For the text-containing cell, return its midpoint in [x, y] coordinate format. 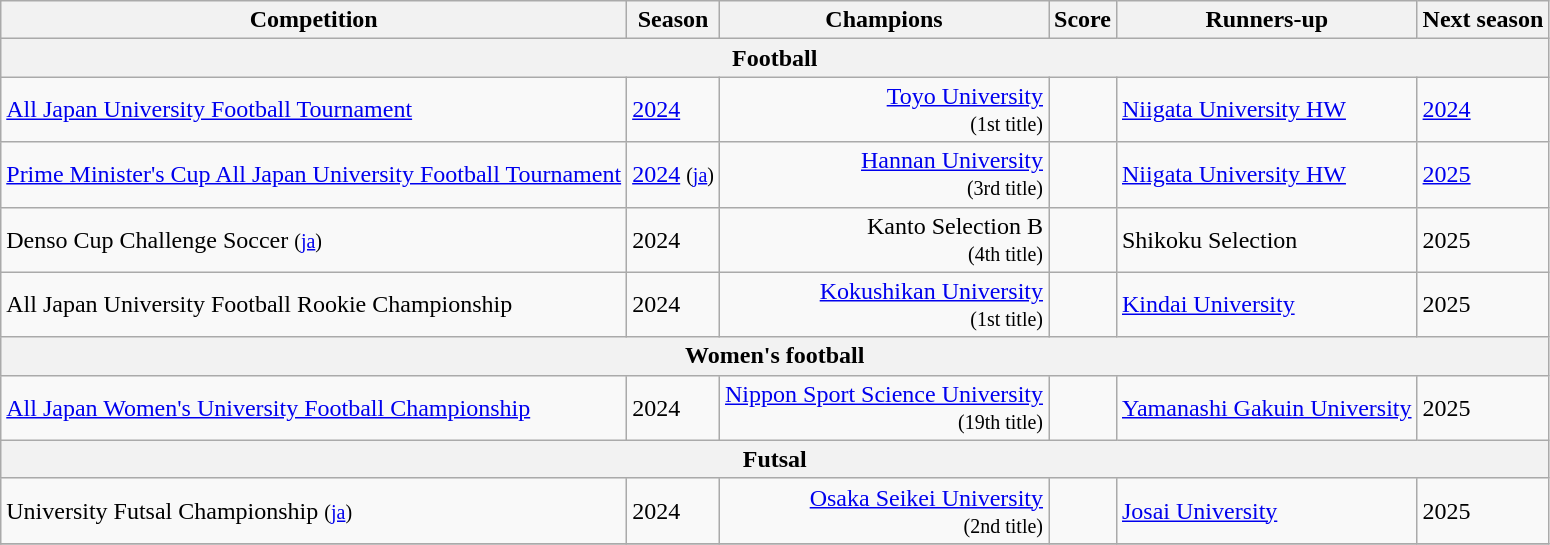
Hannan University (3rd title) [884, 174]
2024 (ja) [674, 174]
Yamanashi Gakuin University [1266, 408]
Season [674, 20]
Shikoku Selection [1266, 240]
All Japan Women's University Football Championship [314, 408]
Competition [314, 20]
Josai University [1266, 510]
Women's football [775, 356]
Kindai University [1266, 304]
Score [1083, 20]
Runners-up [1266, 20]
Denso Cup Challenge Soccer (ja) [314, 240]
Kanto Selection B (4th title) [884, 240]
Prime Minister's Cup All Japan University Football Tournament [314, 174]
Football [775, 58]
Futsal [775, 459]
Champions [884, 20]
All Japan University Football Tournament [314, 110]
Nippon Sport Science University (19th title) [884, 408]
Next season [1483, 20]
Osaka Seikei University (2nd title) [884, 510]
Kokushikan University (1st title) [884, 304]
All Japan University Football Rookie Championship [314, 304]
Toyo University (1st title) [884, 110]
University Futsal Championship (ja) [314, 510]
